Determine the [x, y] coordinate at the center of the cell enclosing the given text.  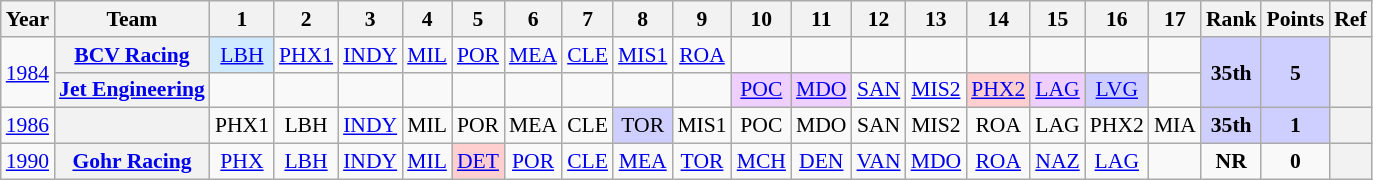
BCV Racing [132, 55]
DEN [822, 162]
Points [1295, 19]
1990 [28, 162]
11 [822, 19]
12 [879, 19]
1986 [28, 126]
LVG [1117, 90]
4 [427, 19]
NR [1232, 162]
9 [702, 19]
VAN [879, 162]
16 [1117, 19]
6 [533, 19]
14 [998, 19]
2 [306, 19]
MIA [1175, 126]
3 [370, 19]
17 [1175, 19]
Jet Engineering [132, 90]
7 [588, 19]
0 [1295, 162]
8 [642, 19]
Ref [1350, 19]
MCH [762, 162]
15 [1057, 19]
10 [762, 19]
1984 [28, 72]
Team [132, 19]
PHX [242, 162]
DET [478, 162]
Gohr Racing [132, 162]
Year [28, 19]
13 [936, 19]
Rank [1232, 19]
NAZ [1057, 162]
